Find where the given text appears and provide that cell's center as (x, y) coordinate. 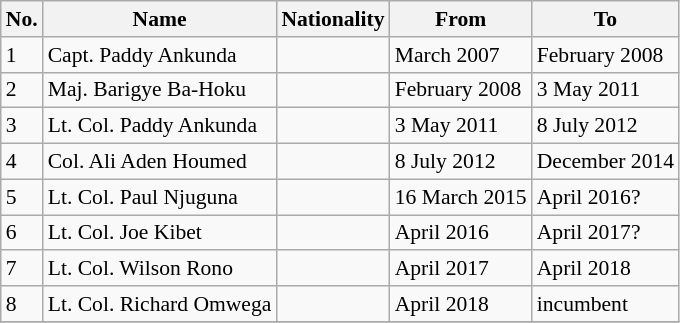
5 (22, 197)
Lt. Col. Paul Njuguna (160, 197)
April 2017 (461, 269)
Lt. Col. Paddy Ankunda (160, 126)
April 2017? (606, 233)
1 (22, 55)
incumbent (606, 304)
December 2014 (606, 162)
March 2007 (461, 55)
Name (160, 19)
Capt. Paddy Ankunda (160, 55)
To (606, 19)
Nationality (332, 19)
Lt. Col. Richard Omwega (160, 304)
Maj. Barigye Ba-Hoku (160, 90)
4 (22, 162)
No. (22, 19)
Lt. Col. Joe Kibet (160, 233)
8 (22, 304)
April 2016 (461, 233)
Lt. Col. Wilson Rono (160, 269)
April 2016? (606, 197)
6 (22, 233)
16 March 2015 (461, 197)
3 (22, 126)
2 (22, 90)
7 (22, 269)
Col. Ali Aden Houmed (160, 162)
From (461, 19)
